Find where the given text appears and provide that cell's center as [x, y] coordinate. 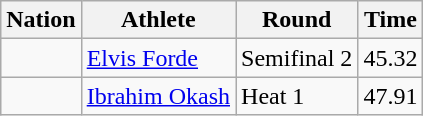
Time [390, 20]
47.91 [390, 96]
Elvis Forde [158, 58]
Athlete [158, 20]
Heat 1 [297, 96]
Round [297, 20]
45.32 [390, 58]
Semifinal 2 [297, 58]
Ibrahim Okash [158, 96]
Nation [41, 20]
